Capture the cell that displays the provided text and extract its [x, y] central coordinate. 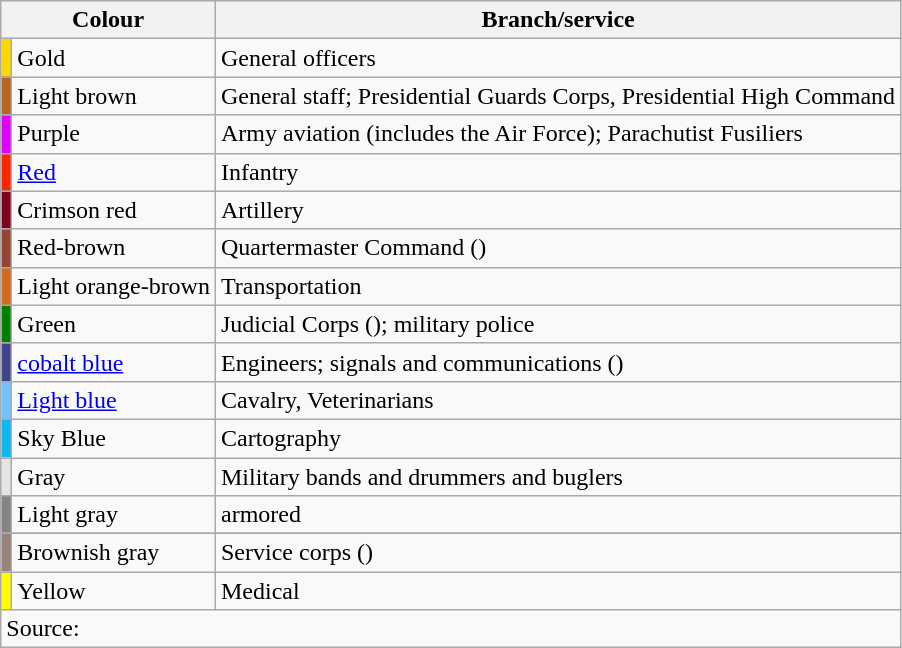
Judicial Corps (); military police [558, 324]
Crimson red [114, 210]
Branch/service [558, 20]
Army aviation (includes the Air Force); Parachutist Fusiliers [558, 134]
Red-brown [114, 248]
Artillery [558, 210]
Purple [114, 134]
Gold [114, 58]
Service corps () [558, 553]
Red [114, 172]
Infantry [558, 172]
General staff; Presidential Guards Corps, Presidential High Command [558, 96]
Source: [451, 629]
Military bands and drummers and buglers [558, 477]
Light gray [114, 515]
armored [558, 515]
General officers [558, 58]
Engineers; signals and communications () [558, 362]
cobalt blue [114, 362]
Sky Blue [114, 438]
Green [114, 324]
Light orange-brown [114, 286]
Cavalry, Veterinarians [558, 400]
Colour [108, 20]
Yellow [114, 591]
Brownish gray [114, 553]
Quartermaster Command () [558, 248]
Cartography [558, 438]
Transportation [558, 286]
Light brown [114, 96]
Medical [558, 591]
Light blue [114, 400]
Gray [114, 477]
